Return the (X, Y) coordinate for the center point of the cell that contains the specified text.  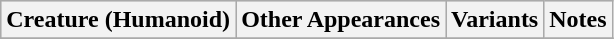
Variants (495, 20)
Other Appearances (341, 20)
Creature (Humanoid) (118, 20)
Notes (578, 20)
